Scan for the cell matching the given text and deliver its [x, y] coordinate at center. 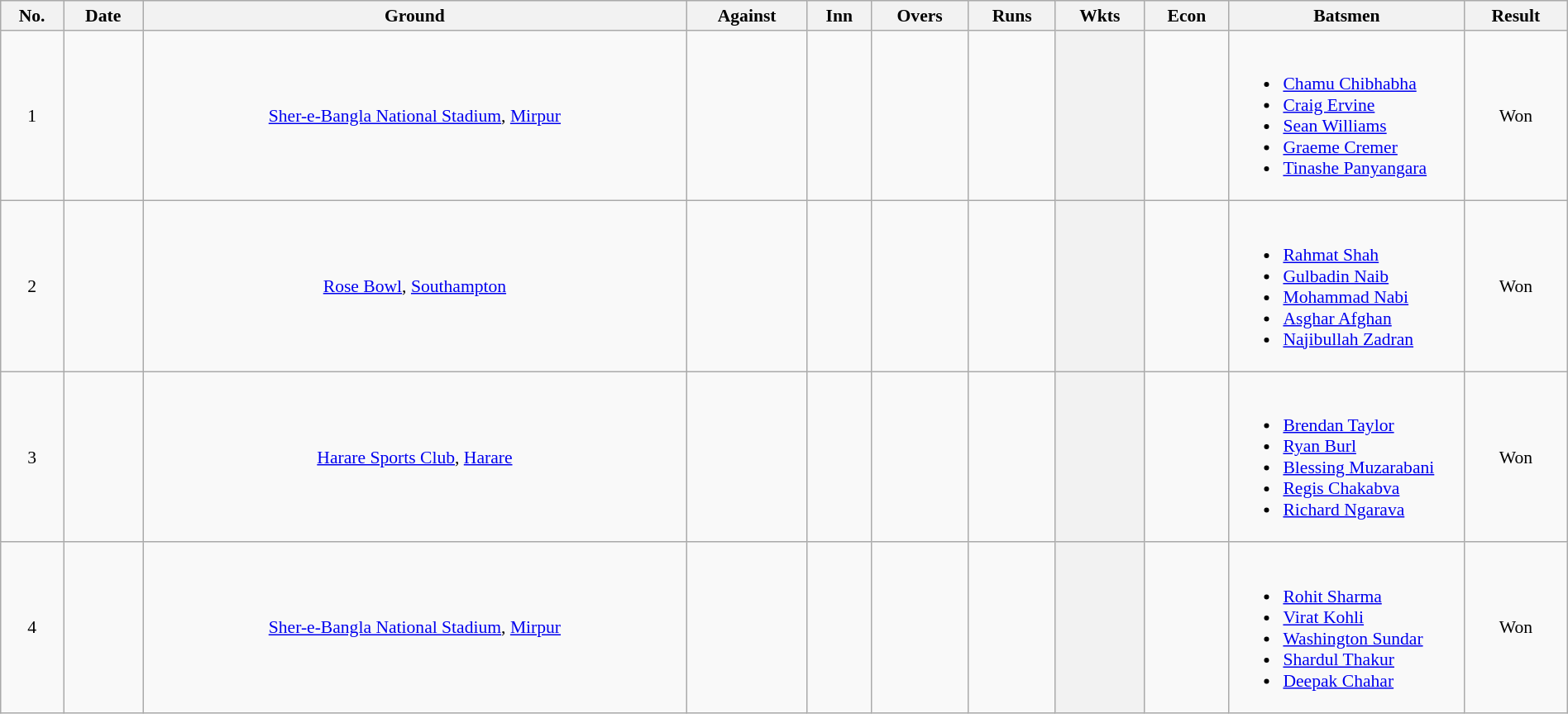
Brendan TaylorRyan BurlBlessing MuzarabaniRegis ChakabvaRichard Ngarava [1346, 457]
Rahmat ShahGulbadin NaibMohammad NabiAsghar AfghanNajibullah Zadran [1346, 286]
Rohit SharmaVirat KohliWashington SundarShardul ThakurDeepak Chahar [1346, 628]
Ground [415, 16]
Overs [920, 16]
No. [32, 16]
Chamu ChibhabhaCraig ErvineSean WilliamsGraeme CremerTinashe Panyangara [1346, 116]
2 [32, 286]
4 [32, 628]
3 [32, 457]
Inn [839, 16]
Econ [1186, 16]
1 [32, 116]
Batsmen [1346, 16]
Against [747, 16]
Runs [1012, 16]
Date [103, 16]
Result [1517, 16]
Rose Bowl, Southampton [415, 286]
Wkts [1100, 16]
Harare Sports Club, Harare [415, 457]
